Capture the cell that displays the provided text and extract its (x, y) central coordinate. 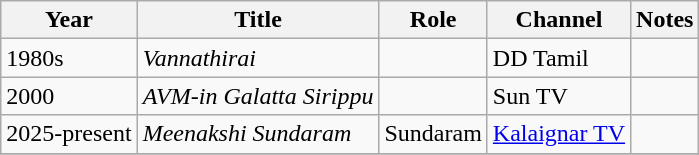
2000 (69, 96)
Kalaignar TV (558, 134)
2025-present (69, 134)
1980s (69, 58)
Notes (665, 20)
Role (433, 20)
Sun TV (558, 96)
Sundaram (433, 134)
Channel (558, 20)
DD Tamil (558, 58)
Meenakshi Sundaram (258, 134)
Title (258, 20)
Vannathirai (258, 58)
Year (69, 20)
AVM-in Galatta Sirippu (258, 96)
